Find where the given text appears and provide that cell's center as (x, y) coordinate. 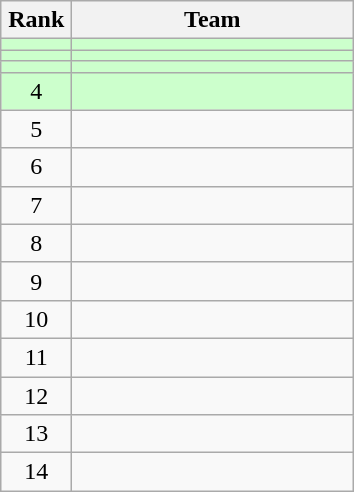
12 (36, 395)
9 (36, 281)
11 (36, 357)
4 (36, 91)
7 (36, 205)
13 (36, 434)
5 (36, 129)
Team (212, 20)
14 (36, 472)
6 (36, 167)
Rank (36, 20)
8 (36, 243)
10 (36, 319)
